Search for the cell housing the specified text and yield its [X, Y] center coordinate. 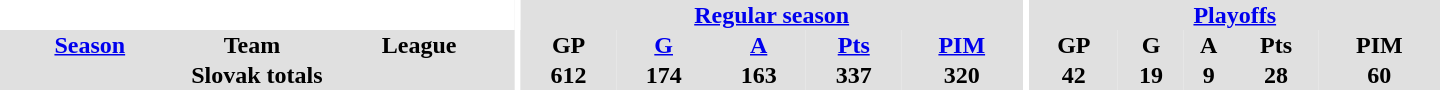
612 [568, 75]
9 [1209, 75]
Season [90, 45]
163 [758, 75]
28 [1276, 75]
337 [854, 75]
60 [1380, 75]
42 [1074, 75]
Playoffs [1235, 15]
19 [1151, 75]
Regular season [772, 15]
320 [962, 75]
174 [664, 75]
Slovak totals [257, 75]
Team [252, 45]
League [418, 45]
